Output the [x, y] coordinate of the center of the cell containing the given text.  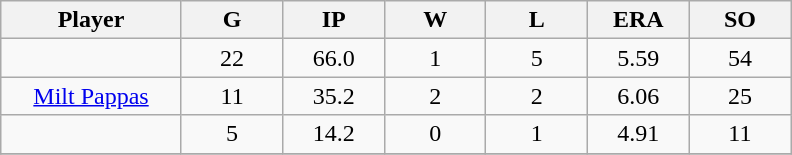
5.59 [639, 58]
SO [740, 20]
66.0 [334, 58]
14.2 [334, 134]
0 [435, 134]
25 [740, 96]
L [537, 20]
4.91 [639, 134]
Player [92, 20]
G [232, 20]
ERA [639, 20]
W [435, 20]
54 [740, 58]
22 [232, 58]
35.2 [334, 96]
Milt Pappas [92, 96]
IP [334, 20]
6.06 [639, 96]
